Pinpoint the cell where the given text exists, returning its (X, Y) midpoint coordinate. 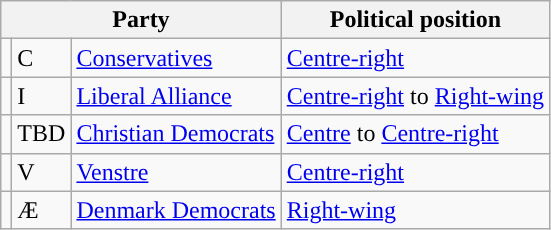
TBD (42, 134)
Right-wing (415, 210)
Liberal Alliance (176, 96)
Conservatives (176, 58)
Venstre (176, 172)
Denmark Democrats (176, 210)
Æ (42, 210)
Party (141, 20)
Political position (415, 20)
C (42, 58)
Centre to Centre-right (415, 134)
V (42, 172)
I (42, 96)
Centre-right to Right-wing (415, 96)
Christian Democrats (176, 134)
